For the text-containing cell, return its midpoint in [X, Y] coordinate format. 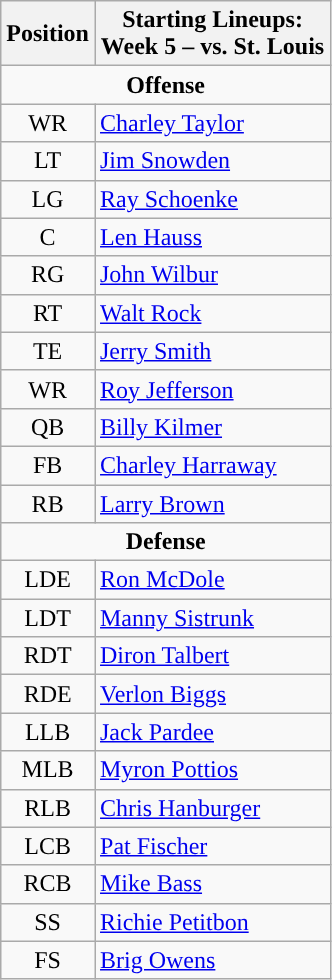
Pat Fischer [212, 846]
RDT [48, 656]
Jerry Smith [212, 351]
Verlon Biggs [212, 694]
John Wilbur [212, 275]
Jack Pardee [212, 732]
Walt Rock [212, 313]
RDE [48, 694]
TE [48, 351]
Charley Harraway [212, 465]
Offense [166, 85]
RB [48, 503]
Diron Talbert [212, 656]
Jim Snowden [212, 161]
Brig Owens [212, 960]
RG [48, 275]
C [48, 237]
Billy Kilmer [212, 427]
Manny Sistrunk [212, 618]
Position [48, 34]
LG [48, 199]
LCB [48, 846]
Chris Hanburger [212, 808]
LLB [48, 732]
FB [48, 465]
FS [48, 960]
Charley Taylor [212, 123]
RT [48, 313]
Starting Lineups: Week 5 – vs. St. Louis [212, 34]
Mike Bass [212, 884]
Len Hauss [212, 237]
Defense [166, 542]
LDT [48, 618]
RLB [48, 808]
LDE [48, 580]
Larry Brown [212, 503]
RCB [48, 884]
SS [48, 922]
QB [48, 427]
MLB [48, 770]
LT [48, 161]
Myron Pottios [212, 770]
Ron McDole [212, 580]
Ray Schoenke [212, 199]
Roy Jefferson [212, 389]
Richie Petitbon [212, 922]
